Extract the (x, y) coordinate from the center of the cell holding the provided text.  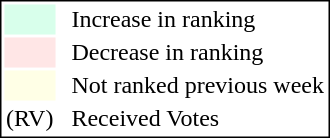
Received Votes (198, 119)
(RV) (29, 119)
Increase in ranking (198, 19)
Decrease in ranking (198, 53)
Not ranked previous week (198, 85)
